For the text-containing cell, return its midpoint in (X, Y) coordinate format. 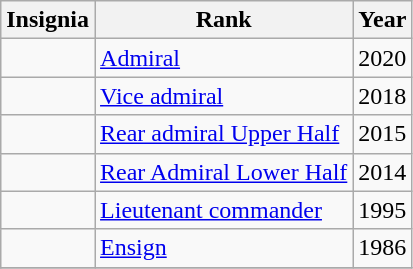
Insignia (48, 20)
Admiral (224, 58)
2020 (382, 58)
Rank (224, 20)
Rear admiral Upper Half (224, 134)
1986 (382, 248)
Year (382, 20)
2018 (382, 96)
Vice admiral (224, 96)
2014 (382, 172)
Ensign (224, 248)
Rear Admiral Lower Half (224, 172)
Lieutenant commander (224, 210)
2015 (382, 134)
1995 (382, 210)
